Return [X, Y] of the center of cell containing provided text 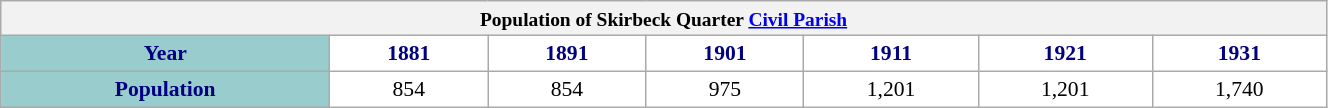
1,740 [1239, 90]
Year [166, 54]
1931 [1239, 54]
975 [725, 90]
1901 [725, 54]
1891 [567, 54]
1921 [1065, 54]
1911 [891, 54]
Population of Skirbeck Quarter Civil Parish [664, 18]
Population [166, 90]
1881 [409, 54]
